Extract the [X, Y] coordinate from the center of the cell holding the provided text.  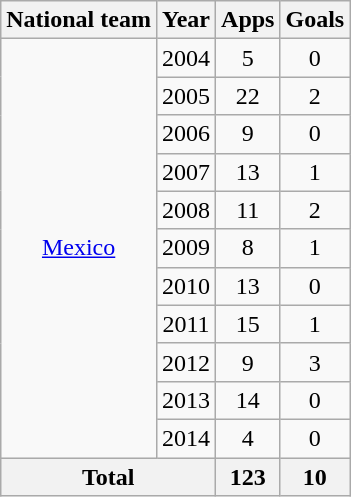
National team [79, 20]
22 [248, 96]
Year [186, 20]
2005 [186, 96]
2011 [186, 324]
2006 [186, 134]
2008 [186, 210]
Total [108, 477]
11 [248, 210]
15 [248, 324]
5 [248, 58]
2013 [186, 400]
4 [248, 438]
Apps [248, 20]
Mexico [79, 248]
2009 [186, 248]
10 [315, 477]
2007 [186, 172]
8 [248, 248]
3 [315, 362]
2014 [186, 438]
2004 [186, 58]
2010 [186, 286]
Goals [315, 20]
123 [248, 477]
2012 [186, 362]
14 [248, 400]
